Locate the cell with the specified text and output its [x, y] center coordinate. 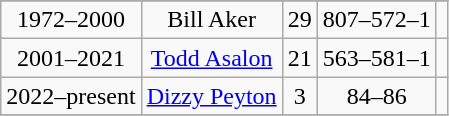
84–86 [376, 96]
2022–present [71, 96]
Bill Aker [212, 20]
Todd Asalon [212, 58]
1972–2000 [71, 20]
3 [300, 96]
2001–2021 [71, 58]
29 [300, 20]
21 [300, 58]
563–581–1 [376, 58]
807–572–1 [376, 20]
Dizzy Peyton [212, 96]
